Extract the [x, y] coordinate from the center of the cell holding the provided text.  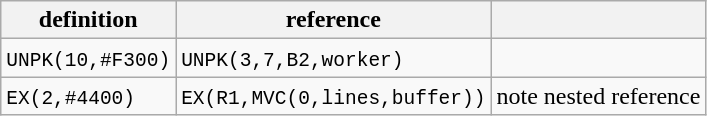
UNPK(3,7,B2,worker) [334, 58]
definition [88, 20]
note nested reference [598, 96]
EX(2,#4400) [88, 96]
EX(R1,MVC(0,lines,buffer)) [334, 96]
reference [334, 20]
UNPK(10,#F300) [88, 58]
